From the cell containing the given text, extract its center point as [x, y] coordinate. 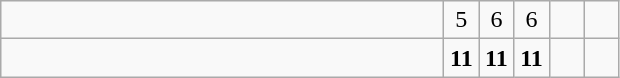
5 [462, 20]
